Return (X, Y) of the center of cell containing provided text 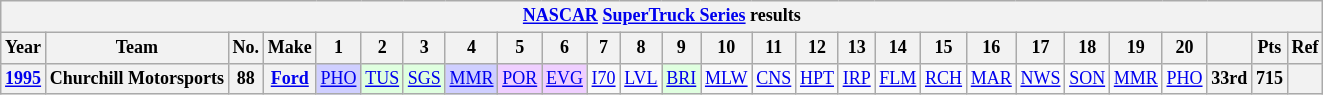
Ford (290, 78)
SGS (424, 78)
3 (424, 48)
2 (382, 48)
4 (472, 48)
10 (726, 48)
19 (1136, 48)
Churchill Motorsports (136, 78)
1 (338, 48)
Ref (1305, 48)
MLW (726, 78)
CNS (774, 78)
14 (898, 48)
5 (520, 48)
12 (818, 48)
15 (944, 48)
No. (246, 48)
6 (565, 48)
LVL (641, 78)
17 (1040, 48)
Year (24, 48)
NWS (1040, 78)
88 (246, 78)
SON (1088, 78)
7 (604, 48)
8 (641, 48)
IRP (856, 78)
Team (136, 48)
I70 (604, 78)
Make (290, 48)
33rd (1230, 78)
EVG (565, 78)
715 (1270, 78)
FLM (898, 78)
9 (682, 48)
13 (856, 48)
POR (520, 78)
Pts (1270, 48)
NASCAR SuperTruck Series results (662, 16)
18 (1088, 48)
RCH (944, 78)
16 (991, 48)
MAR (991, 78)
BRI (682, 78)
HPT (818, 78)
1995 (24, 78)
11 (774, 48)
20 (1184, 48)
TUS (382, 78)
